Find where the given text appears and provide that cell's center as (x, y) coordinate. 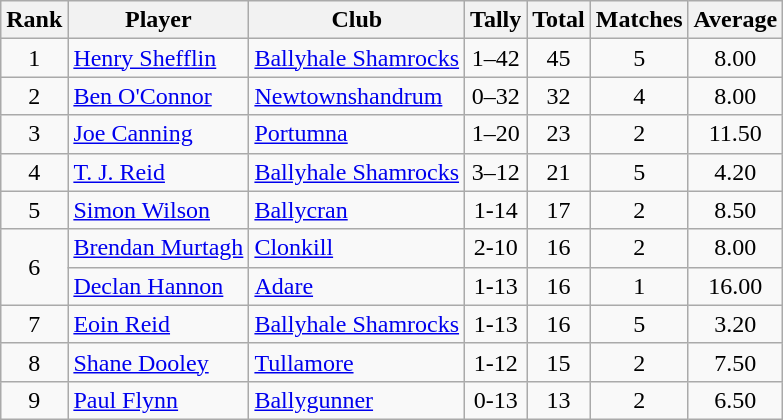
32 (559, 96)
Simon Wilson (158, 210)
3 (34, 134)
7 (34, 324)
11.50 (736, 134)
Adare (357, 286)
3.20 (736, 324)
9 (34, 400)
Total (559, 20)
7.50 (736, 362)
1–42 (496, 58)
Ballycran (357, 210)
Average (736, 20)
Portumna (357, 134)
6 (34, 267)
Joe Canning (158, 134)
Declan Hannon (158, 286)
Ben O'Connor (158, 96)
Rank (34, 20)
1-14 (496, 210)
Player (158, 20)
T. J. Reid (158, 172)
0-13 (496, 400)
Paul Flynn (158, 400)
Henry Shefflin (158, 58)
1–20 (496, 134)
23 (559, 134)
8.50 (736, 210)
Tullamore (357, 362)
Club (357, 20)
15 (559, 362)
1-12 (496, 362)
Tally (496, 20)
Shane Dooley (158, 362)
17 (559, 210)
Brendan Murtagh (158, 248)
Newtownshandrum (357, 96)
4.20 (736, 172)
0–32 (496, 96)
16.00 (736, 286)
45 (559, 58)
8 (34, 362)
13 (559, 400)
2-10 (496, 248)
6.50 (736, 400)
Eoin Reid (158, 324)
21 (559, 172)
Clonkill (357, 248)
Ballygunner (357, 400)
Matches (639, 20)
3–12 (496, 172)
